Locate the cell with the specified text and output its (X, Y) center coordinate. 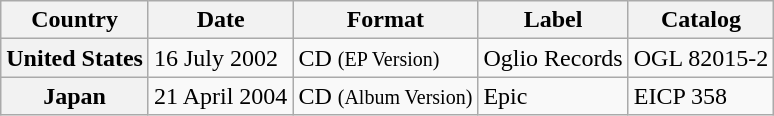
Oglio Records (553, 58)
United States (75, 58)
Format (386, 20)
21 April 2004 (220, 96)
Catalog (701, 20)
Epic (553, 96)
CD (Album Version) (386, 96)
Label (553, 20)
CD (EP Version) (386, 58)
OGL 82015-2 (701, 58)
Date (220, 20)
Country (75, 20)
16 July 2002 (220, 58)
Japan (75, 96)
EICP 358 (701, 96)
